Return [X, Y] of the center of cell containing provided text 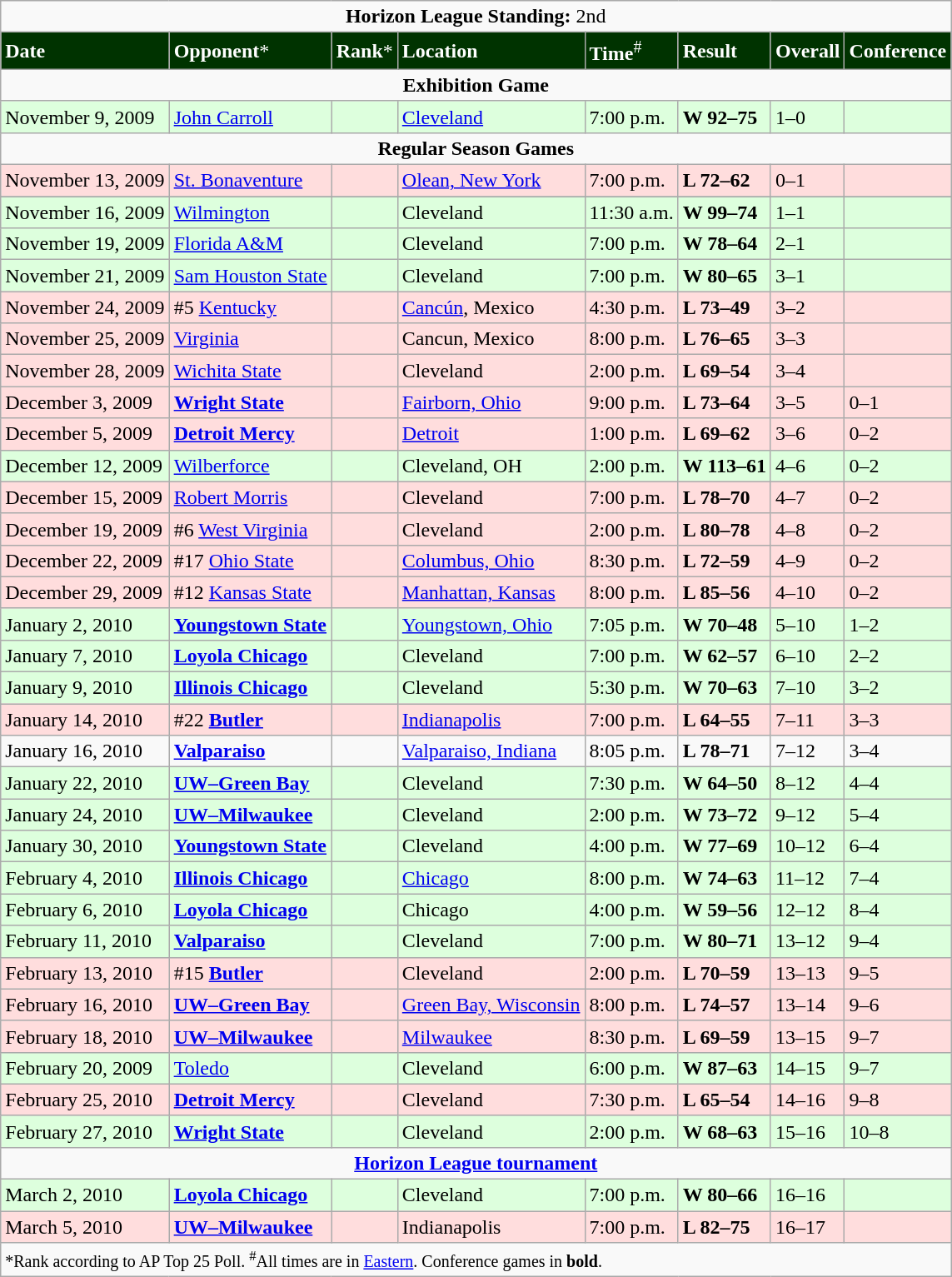
Opponent* [250, 52]
December 3, 2009 [85, 402]
6–4 [898, 846]
Manhattan, Kansas [491, 592]
13–15 [807, 1036]
L 72–59 [725, 561]
3–5 [807, 402]
November 21, 2009 [85, 276]
4–6 [807, 466]
W 68–63 [725, 1131]
16–17 [807, 1227]
W 77–69 [725, 846]
Olean, New York [491, 181]
November 25, 2009 [85, 339]
W 59–56 [725, 910]
Cleveland, OH [491, 466]
December 19, 2009 [85, 529]
Result [725, 52]
February 27, 2010 [85, 1131]
6:00 p.m. [631, 1068]
W 80–71 [725, 941]
#6 West Virginia [250, 529]
Youngstown, Ohio [491, 624]
10–12 [807, 846]
November 19, 2009 [85, 244]
4:30 p.m. [631, 307]
L 69–62 [725, 434]
1–1 [807, 212]
Detroit [491, 434]
1–2 [898, 624]
9–5 [898, 973]
#17 Ohio State [250, 561]
16–16 [807, 1195]
W 64–50 [725, 783]
December 12, 2009 [85, 466]
#15 Butler [250, 973]
7–10 [807, 688]
John Carroll [250, 117]
#12 Kansas State [250, 592]
Regular Season Games [476, 148]
W 74–63 [725, 878]
December 29, 2009 [85, 592]
6–10 [807, 656]
Columbus, Ohio [491, 561]
#5 Kentucky [250, 307]
*Rank according to AP Top 25 Poll. #All times are in Eastern. Conference games in bold. [476, 1260]
Florida A&M [250, 244]
W 87–63 [725, 1068]
4–9 [807, 561]
L 70–59 [725, 973]
Exhibition Game [476, 85]
W 113–61 [725, 466]
10–8 [898, 1131]
January 22, 2010 [85, 783]
Horizon League Standing: 2nd [476, 17]
9–6 [898, 1005]
February 4, 2010 [85, 878]
15–16 [807, 1131]
4–10 [807, 592]
7:05 p.m. [631, 624]
L 85–56 [725, 592]
W 70–48 [725, 624]
9–4 [898, 941]
Conference [898, 52]
5:30 p.m. [631, 688]
13–13 [807, 973]
#22 Butler [250, 720]
November 28, 2009 [85, 371]
March 2, 2010 [85, 1195]
Green Bay, Wisconsin [491, 1005]
L 65–54 [725, 1100]
December 15, 2009 [85, 497]
January 24, 2010 [85, 815]
Valparaiso, Indiana [491, 751]
14–16 [807, 1100]
7–4 [898, 878]
13–14 [807, 1005]
L 82–75 [725, 1227]
December 5, 2009 [85, 434]
November 16, 2009 [85, 212]
1:00 p.m. [631, 434]
L 64–55 [725, 720]
8–12 [807, 783]
Robert Morris [250, 497]
7–12 [807, 751]
W 62–57 [725, 656]
January 9, 2010 [85, 688]
5–10 [807, 624]
L 73–49 [725, 307]
2–1 [807, 244]
W 99–74 [725, 212]
2–2 [898, 656]
February 16, 2010 [85, 1005]
9–12 [807, 815]
Sam Houston State [250, 276]
Milwaukee [491, 1036]
W 70–63 [725, 688]
November 13, 2009 [85, 181]
L 73–64 [725, 402]
Cancun, Mexico [491, 339]
January 30, 2010 [85, 846]
L 80–78 [725, 529]
December 22, 2009 [85, 561]
L 69–59 [725, 1036]
L 74–57 [725, 1005]
12–12 [807, 910]
February 6, 2010 [85, 910]
3–6 [807, 434]
Virginia [250, 339]
February 18, 2010 [85, 1036]
January 2, 2010 [85, 624]
November 24, 2009 [85, 307]
8–4 [898, 910]
January 14, 2010 [85, 720]
W 80–65 [725, 276]
February 13, 2010 [85, 973]
Rank* [365, 52]
Overall [807, 52]
February 11, 2010 [85, 941]
Date [85, 52]
5–4 [898, 815]
9–8 [898, 1100]
Cancún, Mexico [491, 307]
11:30 a.m. [631, 212]
W 73–72 [725, 815]
L 69–54 [725, 371]
February 20, 2009 [85, 1068]
7–11 [807, 720]
14–15 [807, 1068]
W 78–64 [725, 244]
Location [491, 52]
January 7, 2010 [85, 656]
3–1 [807, 276]
Horizon League tournament [476, 1163]
St. Bonaventure [250, 181]
November 9, 2009 [85, 117]
11–12 [807, 878]
9:00 p.m. [631, 402]
Wichita State [250, 371]
W 92–75 [725, 117]
4–7 [807, 497]
January 16, 2010 [85, 751]
Fairborn, Ohio [491, 402]
4–4 [898, 783]
Toledo [250, 1068]
W 80–66 [725, 1195]
13–12 [807, 941]
Time# [631, 52]
February 25, 2010 [85, 1100]
4–8 [807, 529]
Wilmington [250, 212]
8:05 p.m. [631, 751]
L 72–62 [725, 181]
March 5, 2010 [85, 1227]
1–0 [807, 117]
L 76–65 [725, 339]
L 78–70 [725, 497]
Wilberforce [250, 466]
L 78–71 [725, 751]
